Find where the given text appears and provide that cell's center as (X, Y) coordinate. 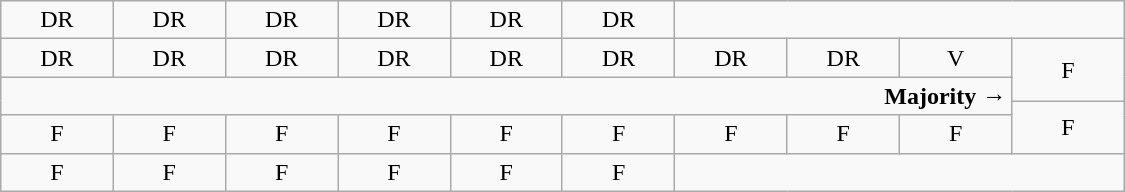
Majority → (506, 96)
V (955, 58)
